Identify which cell holds the provided text, then report its [x, y] central coordinate. 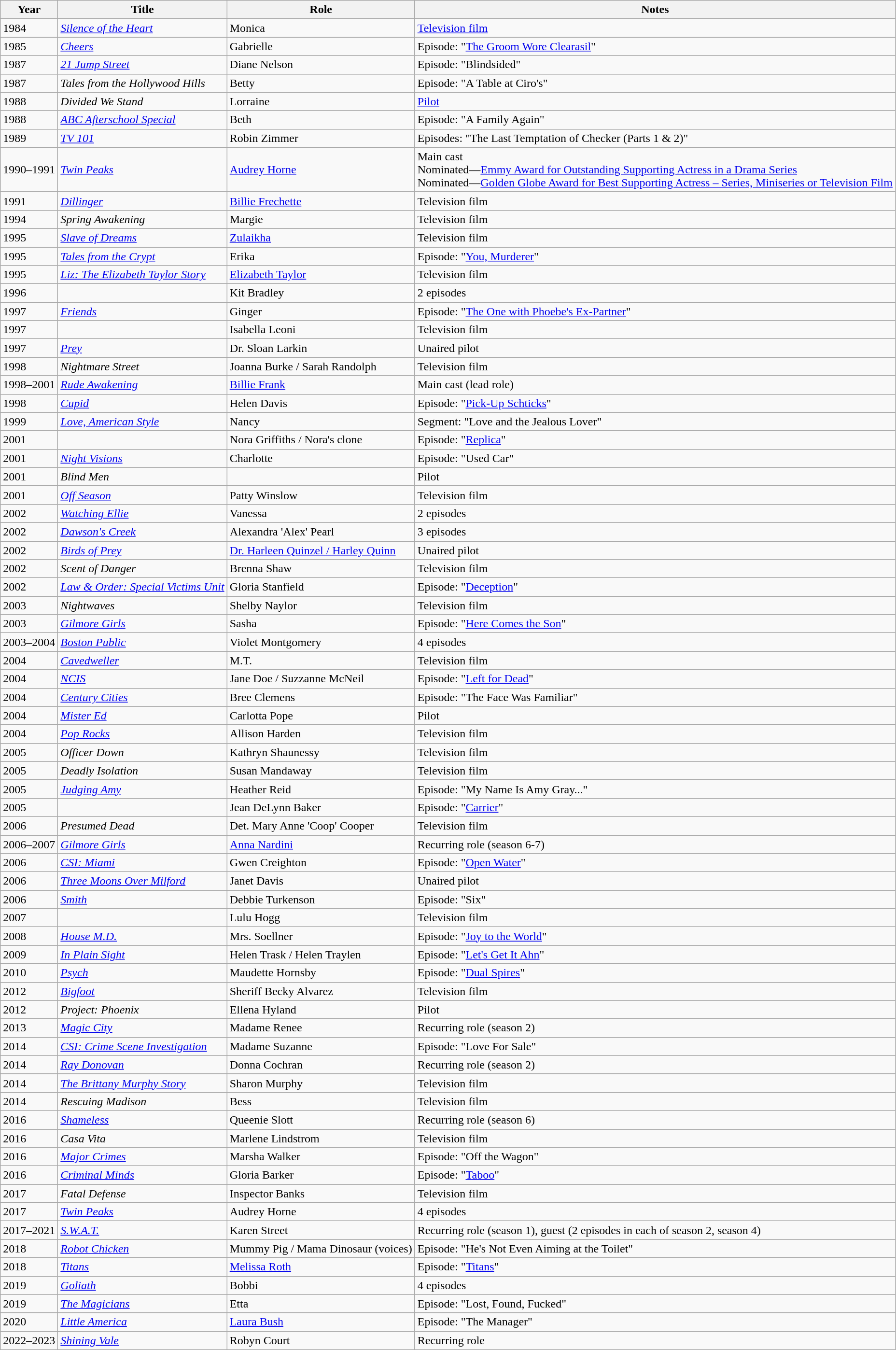
Silence of the Heart [142, 28]
Marsha Walker [321, 1157]
Blind Men [142, 477]
Episode: "Replica" [655, 440]
2009 [29, 955]
Deadly Isolation [142, 771]
Rude Awakening [142, 385]
Gloria Stanfield [321, 587]
Zulaikha [321, 238]
Love, American Style [142, 422]
Notes [655, 10]
Cavedweller [142, 661]
Shameless [142, 1120]
Episode: "A Family Again" [655, 120]
Presumed Dead [142, 826]
Episode: "A Table at Ciro's" [655, 83]
1990–1991 [29, 169]
Tales from the Hollywood Hills [142, 83]
1984 [29, 28]
Bree Clemens [321, 697]
Episode: "Open Water" [655, 863]
Watching Ellie [142, 513]
NCIS [142, 679]
Casa Vita [142, 1138]
Debbie Turkenson [321, 900]
Episode: "Lost, Found, Fucked" [655, 1304]
Carlotta Pope [321, 716]
Cheers [142, 46]
Episode: "Taboo" [655, 1175]
Major Crimes [142, 1157]
1999 [29, 422]
Dr. Harleen Quinzel / Harley Quinn [321, 550]
Elizabeth Taylor [321, 275]
Episodes: "The Last Temptation of Checker (Parts 1 & 2)" [655, 138]
Little America [142, 1322]
Nightmare Street [142, 366]
Tales from the Crypt [142, 256]
Isabella Leoni [321, 330]
Episode: "Titans" [655, 1267]
Pop Rocks [142, 734]
Brenna Shaw [321, 569]
Boston Public [142, 642]
Violet Montgomery [321, 642]
Gabrielle [321, 46]
Billie Frank [321, 385]
Alexandra 'Alex' Pearl [321, 532]
Joanna Burke / Sarah Randolph [321, 366]
Robyn Court [321, 1340]
ABC Afterschool Special [142, 120]
Monica [321, 28]
Episode: "Six" [655, 900]
Susan Mandaway [321, 771]
Slave of Dreams [142, 238]
Helen Davis [321, 403]
3 episodes [655, 532]
21 Jump Street [142, 65]
Mrs. Soellner [321, 936]
Role [321, 10]
Episode: "The Face Was Familiar" [655, 697]
Friends [142, 311]
Anna Nardini [321, 844]
Erika [321, 256]
Episode: "Off the Wagon" [655, 1157]
Janet Davis [321, 881]
Kathryn Shaunessy [321, 752]
Project: Phoenix [142, 1010]
Criminal Minds [142, 1175]
Queenie Slott [321, 1120]
Century Cities [142, 697]
Psych [142, 973]
Beth [321, 120]
Main cast (lead role) [655, 385]
Margie [321, 219]
Det. Mary Anne 'Coop' Cooper [321, 826]
2006–2007 [29, 844]
Mummy Pig / Mama Dinosaur (voices) [321, 1249]
2007 [29, 918]
Karen Street [321, 1230]
Spring Awakening [142, 219]
Episode: "The One with Phoebe's Ex-Partner" [655, 311]
1985 [29, 46]
Episode: "Joy to the World" [655, 936]
Madame Suzanne [321, 1046]
Episode: "Deception" [655, 587]
Episode: "You, Murderer" [655, 256]
Dillinger [142, 201]
Robot Chicken [142, 1249]
Segment: "Love and the Jealous Lover" [655, 422]
Bobbi [321, 1285]
Diane Nelson [321, 65]
Patty Winslow [321, 495]
Off Season [142, 495]
Ray Donovan [142, 1065]
Melissa Roth [321, 1267]
2022–2023 [29, 1340]
Episode: "Blindsided" [655, 65]
Divided We Stand [142, 101]
Inspector Banks [321, 1194]
The Magicians [142, 1304]
Officer Down [142, 752]
Bess [321, 1101]
Episode: "Here Comes the Son" [655, 624]
1991 [29, 201]
Gloria Barker [321, 1175]
Recurring role [655, 1340]
Kit Bradley [321, 293]
Ellena Hyland [321, 1010]
Nora Griffiths / Nora's clone [321, 440]
Episode: "Love For Sale" [655, 1046]
Episode: "The Manager" [655, 1322]
Jean DeLynn Baker [321, 807]
Heather Reid [321, 789]
Jane Doe / Suzzanne McNeil [321, 679]
Episode: "Let's Get It Ahn" [655, 955]
House M.D. [142, 936]
2013 [29, 1028]
Vanessa [321, 513]
Recurring role (season 6-7) [655, 844]
Sheriff Becky Alvarez [321, 991]
2020 [29, 1322]
S.W.A.T. [142, 1230]
Law & Order: Special Victims Unit [142, 587]
Cupid [142, 403]
1994 [29, 219]
Episode: "Left for Dead" [655, 679]
Helen Trask / Helen Traylen [321, 955]
Ginger [321, 311]
Nightwaves [142, 605]
Laura Bush [321, 1322]
Mister Ed [142, 716]
Etta [321, 1304]
Madame Renee [321, 1028]
1989 [29, 138]
Episode: "The Groom Wore Clearasil" [655, 46]
Shining Vale [142, 1340]
Rescuing Madison [142, 1101]
Betty [321, 83]
Night Visions [142, 458]
TV 101 [142, 138]
Gwen Creighton [321, 863]
1996 [29, 293]
Episode: "My Name Is Amy Gray..." [655, 789]
Liz: The Elizabeth Taylor Story [142, 275]
Episode: "Carrier" [655, 807]
Lorraine [321, 101]
2008 [29, 936]
Donna Cochran [321, 1065]
Charlotte [321, 458]
The Brittany Murphy Story [142, 1083]
Marlene Lindstrom [321, 1138]
Prey [142, 348]
Scent of Danger [142, 569]
Three Moons Over Milford [142, 881]
Smith [142, 900]
2003–2004 [29, 642]
Lulu Hogg [321, 918]
Birds of Prey [142, 550]
Recurring role (season 6) [655, 1120]
Judging Amy [142, 789]
Recurring role (season 1), guest (2 episodes in each of season 2, season 4) [655, 1230]
Allison Harden [321, 734]
Bigfoot [142, 991]
Maudette Hornsby [321, 973]
Nancy [321, 422]
1998–2001 [29, 385]
Year [29, 10]
2017–2021 [29, 1230]
Billie Frechette [321, 201]
Goliath [142, 1285]
Magic City [142, 1028]
2010 [29, 973]
Fatal Defense [142, 1194]
Sasha [321, 624]
CSI: Crime Scene Investigation [142, 1046]
Dawson's Creek [142, 532]
Titans [142, 1267]
Episode: "He's Not Even Aiming at the Toilet" [655, 1249]
Episode: "Used Car" [655, 458]
M.T. [321, 661]
Robin Zimmer [321, 138]
In Plain Sight [142, 955]
Sharon Murphy [321, 1083]
Title [142, 10]
Episode: "Dual Spires" [655, 973]
Shelby Naylor [321, 605]
Dr. Sloan Larkin [321, 348]
Episode: "Pick-Up Schticks" [655, 403]
CSI: Miami [142, 863]
